Extract the [x, y] coordinate from the center of the cell holding the provided text.  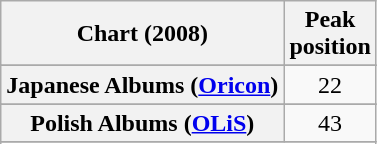
Polish Albums (OLiS) [142, 123]
Peakposition [330, 34]
Japanese Albums (Oricon) [142, 85]
Chart (2008) [142, 34]
22 [330, 85]
43 [330, 123]
